Search for the cell housing the specified text and yield its [X, Y] center coordinate. 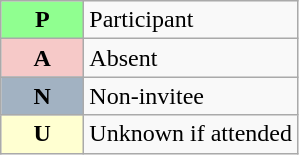
A [42, 58]
P [42, 20]
U [42, 134]
Participant [191, 20]
Unknown if attended [191, 134]
N [42, 96]
Absent [191, 58]
Non-invitee [191, 96]
